Capture the cell that displays the provided text and extract its (X, Y) central coordinate. 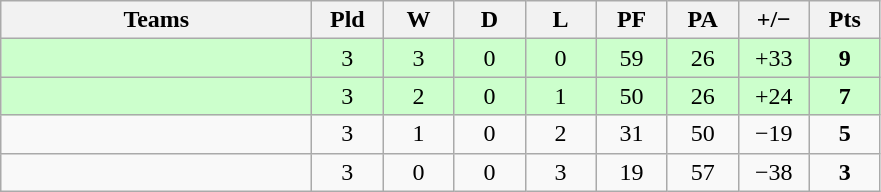
Teams (156, 20)
+24 (774, 96)
+/− (774, 20)
9 (844, 58)
31 (632, 134)
D (490, 20)
W (418, 20)
19 (632, 172)
Pld (348, 20)
Pts (844, 20)
PF (632, 20)
57 (702, 172)
L (560, 20)
−19 (774, 134)
59 (632, 58)
7 (844, 96)
−38 (774, 172)
PA (702, 20)
+33 (774, 58)
5 (844, 134)
